Identify which cell holds the provided text, then report its [x, y] central coordinate. 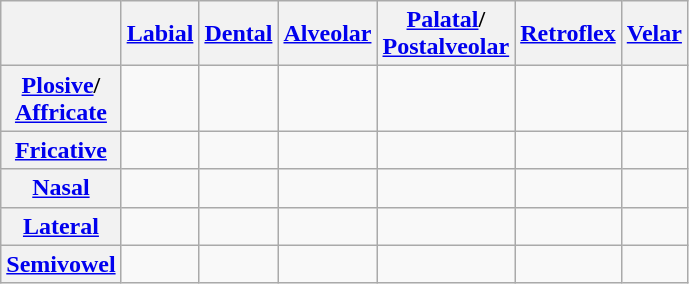
Semivowel [61, 264]
Velar [654, 34]
Plosive/Affricate [61, 98]
Alveolar [328, 34]
Retroflex [568, 34]
Nasal [61, 188]
Palatal/Postalveolar [446, 34]
Labial [160, 34]
Fricative [61, 150]
Lateral [61, 226]
Dental [238, 34]
